Pinpoint the cell where the given text exists, returning its [x, y] midpoint coordinate. 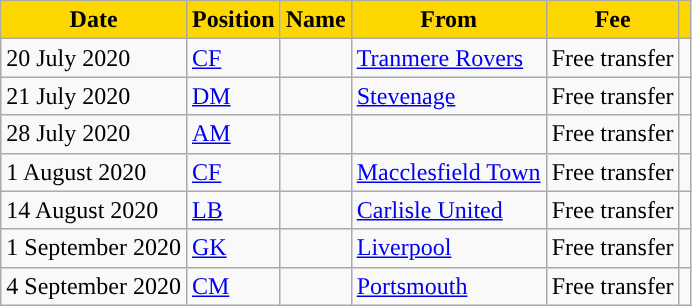
1 September 2020 [94, 248]
GK [233, 248]
CM [233, 286]
1 August 2020 [94, 172]
Stevenage [448, 96]
LB [233, 210]
Liverpool [448, 248]
AM [233, 134]
From [448, 20]
21 July 2020 [94, 96]
14 August 2020 [94, 210]
Name [316, 20]
Carlisle United [448, 210]
Portsmouth [448, 286]
Date [94, 20]
28 July 2020 [94, 134]
4 September 2020 [94, 286]
Macclesfield Town [448, 172]
DM [233, 96]
Position [233, 20]
Tranmere Rovers [448, 58]
Fee [612, 20]
20 July 2020 [94, 58]
